Return [X, Y] of the center of cell containing provided text 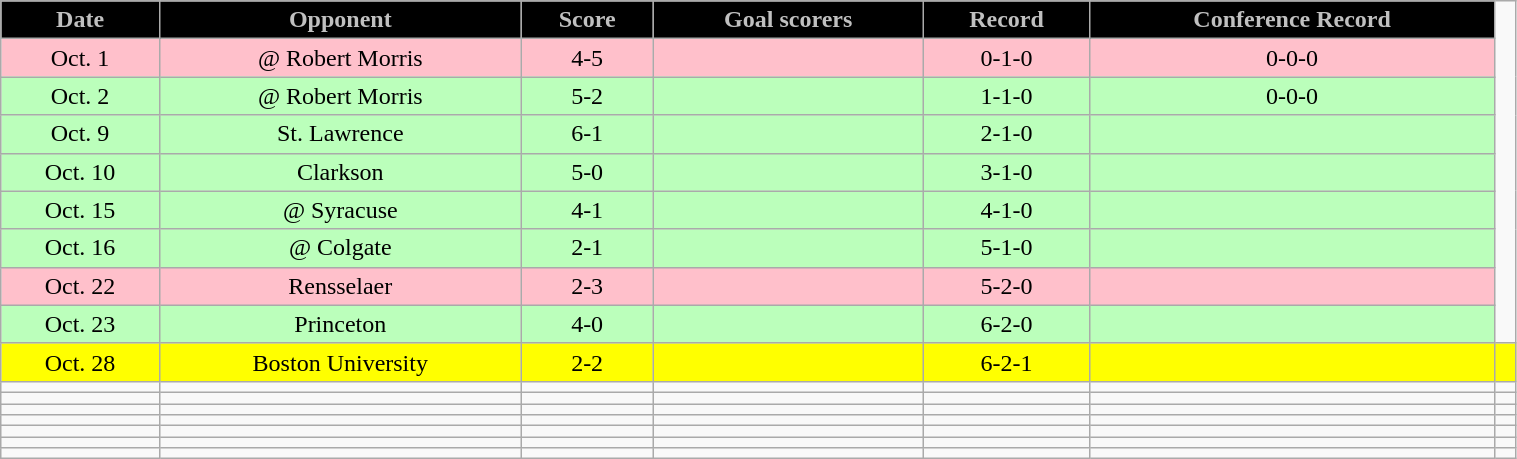
2-1-0 [1006, 134]
4-0 [587, 324]
St. Lawrence [340, 134]
Score [587, 20]
3-1-0 [1006, 172]
Rensselaer [340, 286]
5-2 [587, 96]
Date [80, 20]
Oct. 16 [80, 248]
Oct. 22 [80, 286]
Oct. 2 [80, 96]
Conference Record [1292, 20]
Oct. 28 [80, 362]
2-2 [587, 362]
Goal scorers [788, 20]
2-1 [587, 248]
5-0 [587, 172]
1-1-0 [1006, 96]
0-1-0 [1006, 58]
Clarkson [340, 172]
6-2-1 [1006, 362]
Boston University [340, 362]
4-5 [587, 58]
Oct. 23 [80, 324]
@ Syracuse [340, 210]
4-1 [587, 210]
Oct. 1 [80, 58]
Record [1006, 20]
6-2-0 [1006, 324]
Oct. 15 [80, 210]
4-1-0 [1006, 210]
5-2-0 [1006, 286]
6-1 [587, 134]
Oct. 10 [80, 172]
5-1-0 [1006, 248]
@ Colgate [340, 248]
Opponent [340, 20]
Princeton [340, 324]
2-3 [587, 286]
Oct. 9 [80, 134]
